For the text-containing cell, return its midpoint in [x, y] coordinate format. 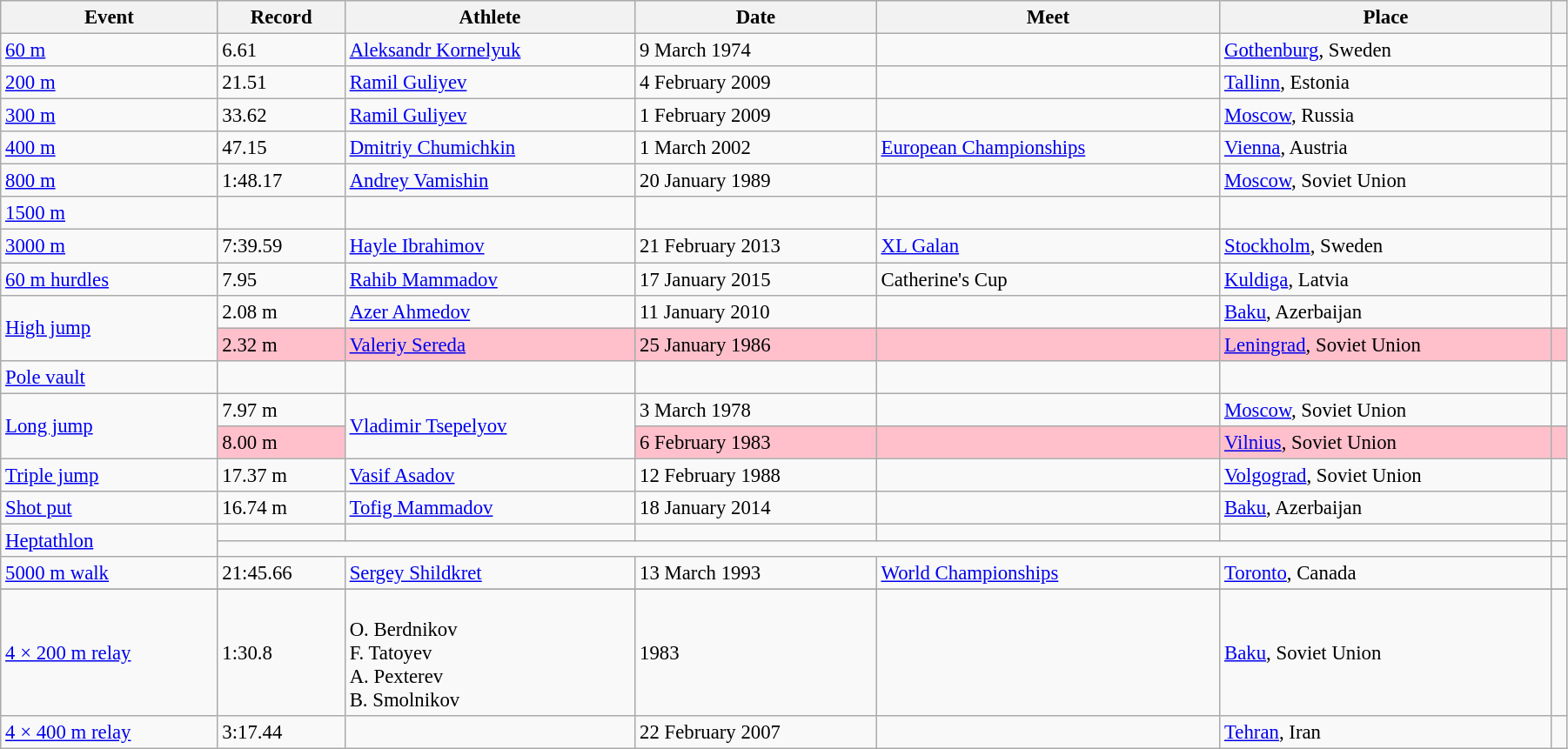
Date [755, 17]
Meet [1048, 17]
60 m hurdles [110, 279]
XL Galan [1048, 246]
World Championships [1048, 573]
21.51 [281, 83]
17.37 m [281, 475]
1 March 2002 [755, 148]
1:48.17 [281, 181]
2.32 m [281, 344]
21:45.66 [281, 573]
6 February 1983 [755, 443]
18 January 2014 [755, 508]
Vienna, Austria [1386, 148]
20 January 1989 [755, 181]
Athlete [489, 17]
800 m [110, 181]
Pole vault [110, 377]
Andrey Vamishin [489, 181]
7:39.59 [281, 246]
3:17.44 [281, 732]
1983 [755, 653]
4 × 200 m relay [110, 653]
9 March 1974 [755, 50]
Azer Ahmedov [489, 311]
High jump [110, 327]
Tallinn, Estonia [1386, 83]
200 m [110, 83]
Vasif Asadov [489, 475]
8.00 m [281, 443]
400 m [110, 148]
7.95 [281, 279]
Vilnius, Soviet Union [1386, 443]
6.61 [281, 50]
Aleksandr Kornelyuk [489, 50]
Shot put [110, 508]
5000 m walk [110, 573]
Toronto, Canada [1386, 573]
300 m [110, 116]
European Championships [1048, 148]
11 January 2010 [755, 311]
Place [1386, 17]
Sergey Shildkret [489, 573]
Hayle Ibrahimov [489, 246]
1500 m [110, 213]
2.08 m [281, 311]
Tofig Mammadov [489, 508]
Volgograd, Soviet Union [1386, 475]
Gothenburg, Sweden [1386, 50]
4 February 2009 [755, 83]
Rahib Mammadov [489, 279]
Tehran, Iran [1386, 732]
7.97 m [281, 410]
Kuldiga, Latvia [1386, 279]
33.62 [281, 116]
16.74 m [281, 508]
3 March 1978 [755, 410]
4 × 400 m relay [110, 732]
12 February 1988 [755, 475]
Record [281, 17]
47.15 [281, 148]
Vladimir Tsepelyov [489, 426]
17 January 2015 [755, 279]
Leningrad, Soviet Union [1386, 344]
O. BerdnikovF. TatoyevA. PexterevB. Smolnikov [489, 653]
Triple jump [110, 475]
Baku, Soviet Union [1386, 653]
Event [110, 17]
Heptathlon [110, 540]
60 m [110, 50]
22 February 2007 [755, 732]
Stockholm, Sweden [1386, 246]
3000 m [110, 246]
Long jump [110, 426]
1 February 2009 [755, 116]
Moscow, Russia [1386, 116]
1:30.8 [281, 653]
13 March 1993 [755, 573]
25 January 1986 [755, 344]
Dmitriy Chumichkin [489, 148]
Catherine's Cup [1048, 279]
Valeriy Sereda [489, 344]
21 February 2013 [755, 246]
